Determine the (x, y) coordinate at the center of the cell enclosing the given text.  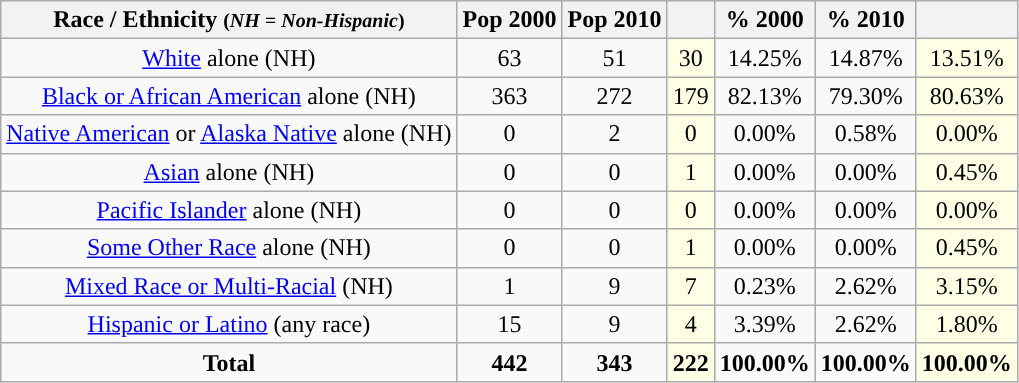
80.63% (966, 96)
Hispanic or Latino (any race) (229, 324)
51 (614, 58)
79.30% (866, 96)
Native American or Alaska Native alone (NH) (229, 134)
30 (690, 58)
% 2000 (764, 20)
Asian alone (NH) (229, 172)
3.15% (966, 286)
13.51% (966, 58)
2 (614, 134)
7 (690, 286)
Pacific Islander alone (NH) (229, 210)
14.87% (866, 58)
Pop 2000 (510, 20)
14.25% (764, 58)
363 (510, 96)
0.58% (866, 134)
0.23% (764, 286)
4 (690, 324)
272 (614, 96)
82.13% (764, 96)
15 (510, 324)
% 2010 (866, 20)
White alone (NH) (229, 58)
Race / Ethnicity (NH = Non-Hispanic) (229, 20)
Pop 2010 (614, 20)
Mixed Race or Multi-Racial (NH) (229, 286)
Some Other Race alone (NH) (229, 248)
222 (690, 362)
343 (614, 362)
Black or African American alone (NH) (229, 96)
179 (690, 96)
3.39% (764, 324)
63 (510, 58)
1.80% (966, 324)
Total (229, 362)
442 (510, 362)
